Determine the (X, Y) coordinate at the center of the cell enclosing the given text.  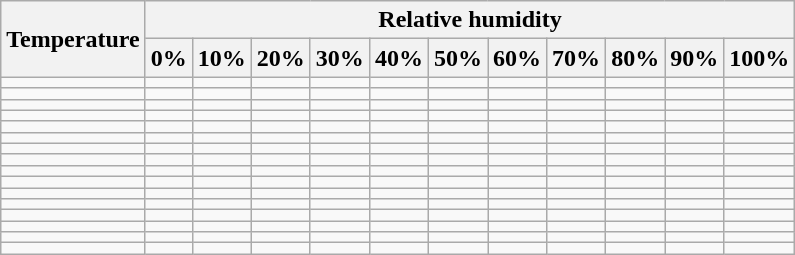
60% (518, 58)
70% (576, 58)
Relative humidity (470, 20)
0% (168, 58)
90% (694, 58)
40% (398, 58)
50% (458, 58)
30% (340, 58)
80% (636, 58)
20% (280, 58)
Temperature (73, 39)
10% (222, 58)
100% (760, 58)
